Provide the [X, Y] coordinate of the cell's center where the given text is located.  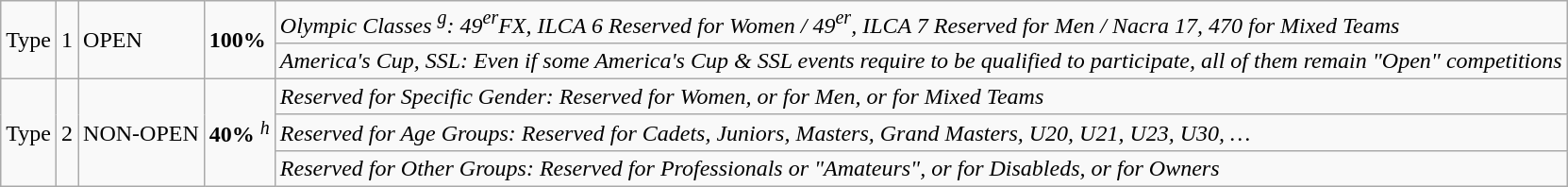
Reserved for Specific Gender: Reserved for Women, or for Men, or for Mixed Teams [921, 96]
America's Cup, SSL: Even if some America's Cup & SSL events require to be qualified to participate, all of them remain "Open" competitions [921, 60]
Reserved for Other Groups: Reserved for Professionals or "Amateurs", or for Disableds, or for Owners [921, 168]
40% h [240, 132]
1 [66, 40]
OPEN [142, 40]
100% [240, 40]
NON-OPEN [142, 132]
Reserved for Age Groups: Reserved for Cadets, Juniors, Masters, Grand Masters, U20, U21, U23, U30, … [921, 132]
2 [66, 132]
Olympic Classes g: 49erFX, ILCA 6 Reserved for Women / 49er, ILCA 7 Reserved for Men / Nacra 17, 470 for Mixed Teams [921, 23]
